From the cell containing the given text, extract its center point as [x, y] coordinate. 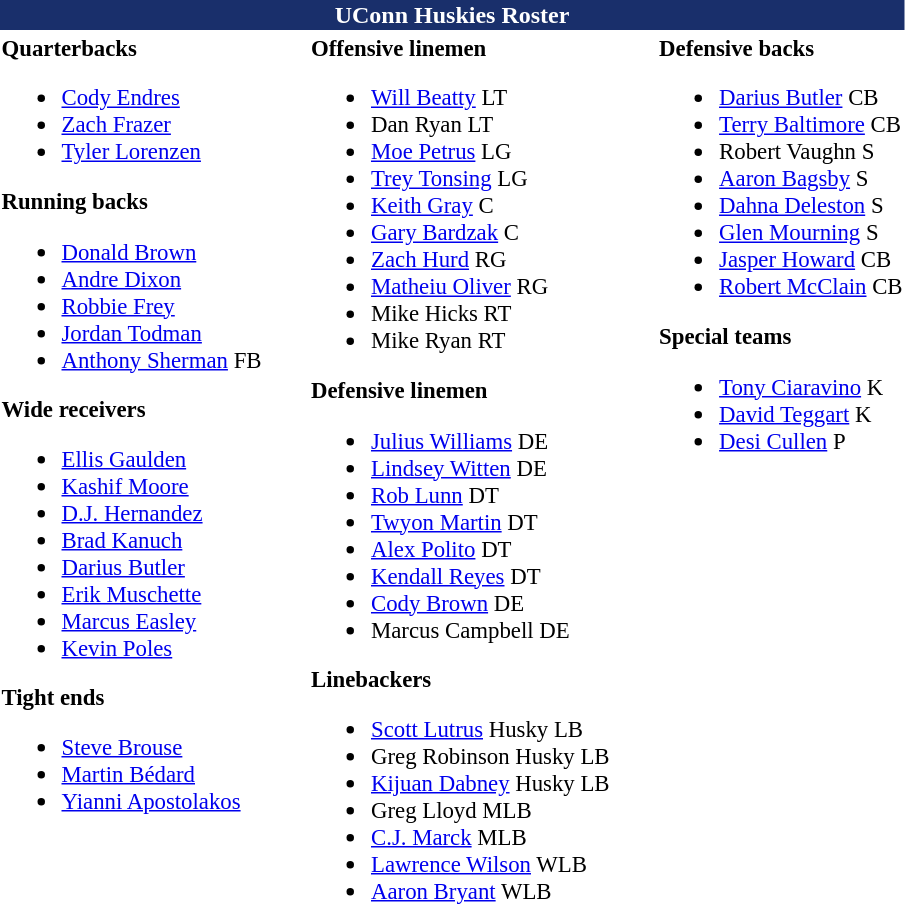
UConn Huskies Roster [452, 15]
